Return the [X, Y] coordinate for the center point of the cell that contains the specified text.  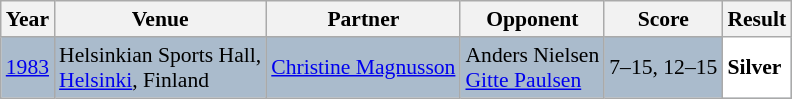
7–15, 12–15 [663, 68]
Christine Magnusson [363, 68]
Result [756, 19]
Venue [160, 19]
1983 [28, 68]
Year [28, 19]
Helsinkian Sports Hall,Helsinki, Finland [160, 68]
Partner [363, 19]
Silver [756, 68]
Score [663, 19]
Anders Nielsen Gitte Paulsen [532, 68]
Opponent [532, 19]
